Capture the cell that displays the provided text and extract its (X, Y) central coordinate. 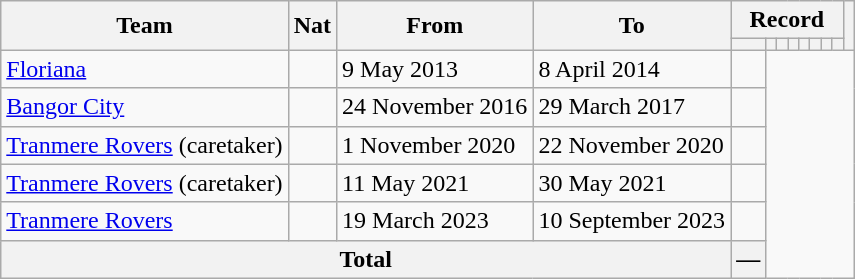
10 September 2023 (632, 221)
22 November 2020 (632, 145)
1 November 2020 (435, 145)
29 March 2017 (632, 107)
19 March 2023 (435, 221)
Team (144, 26)
9 May 2013 (435, 69)
To (632, 26)
From (435, 26)
Nat (312, 26)
Total (366, 259)
8 April 2014 (632, 69)
30 May 2021 (632, 183)
24 November 2016 (435, 107)
Tranmere Rovers (144, 221)
Floriana (144, 69)
11 May 2021 (435, 183)
Record (787, 20)
Bangor City (144, 107)
— (748, 259)
